Extract the (x, y) coordinate from the center of the cell holding the provided text.  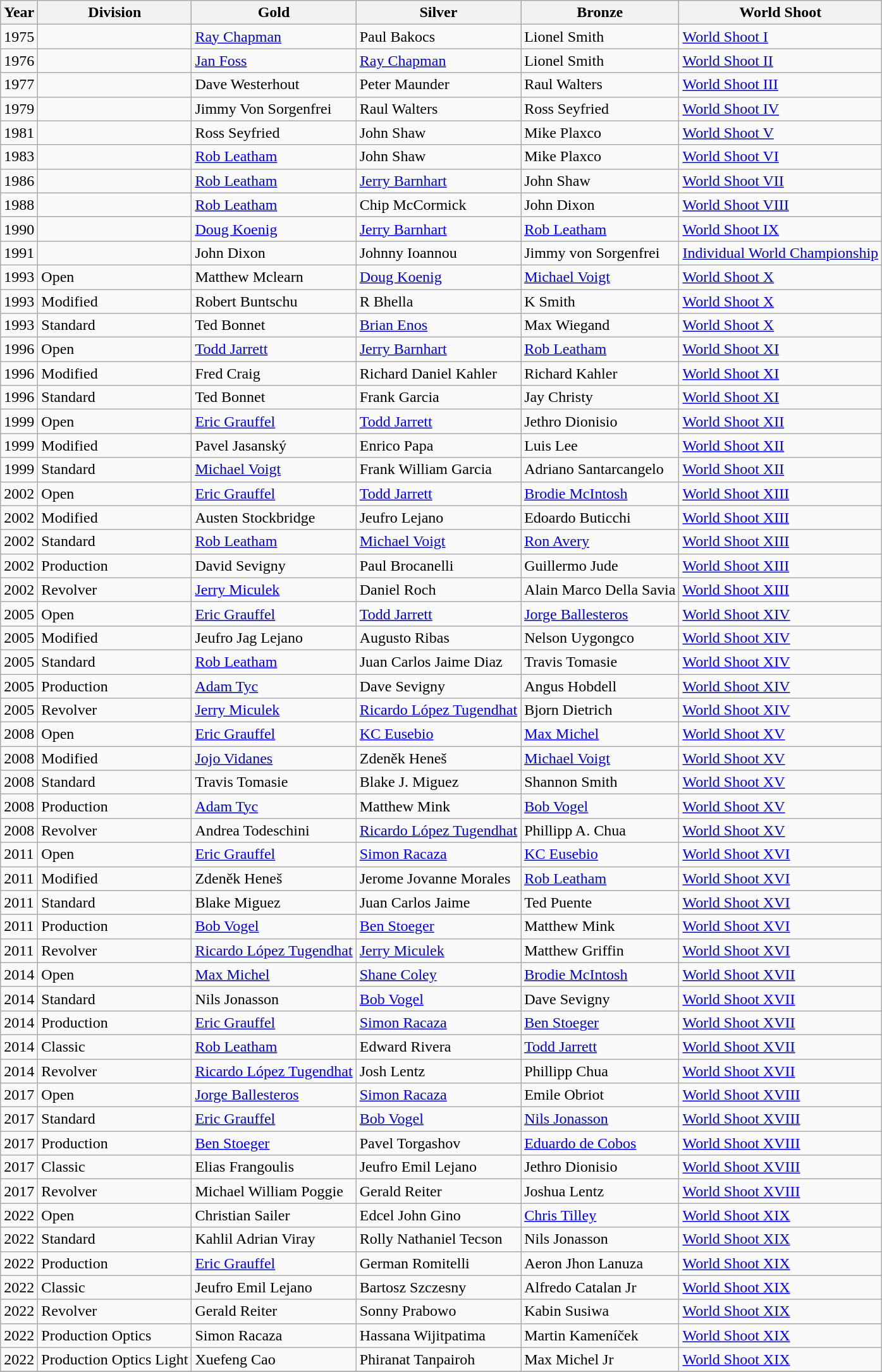
Matthew Griffin (600, 950)
Joshua Lentz (600, 1191)
Kahlil Adrian Viray (274, 1239)
Bartosz Szczesny (438, 1287)
Sonny Prabowo (438, 1311)
Chris Tilley (600, 1215)
Pavel Torgashov (438, 1143)
Gold (274, 13)
1975 (19, 37)
Brian Enos (438, 325)
1990 (19, 229)
Josh Lentz (438, 1071)
Johnny Ioannou (438, 253)
Luis Lee (600, 446)
Kabin Susiwa (600, 1311)
Bjorn Dietrich (600, 710)
Richard Kahler (600, 373)
Production Optics (115, 1335)
Blake J. Miguez (438, 782)
Peter Maunder (438, 85)
1979 (19, 109)
Phiranat Tanpairoh (438, 1359)
Year (19, 13)
Xuefeng Cao (274, 1359)
Pavel Jasanský (274, 446)
World Shoot (780, 13)
Fred Craig (274, 373)
Adriano Santarcangelo (600, 470)
World Shoot III (780, 85)
1981 (19, 133)
Frank William Garcia (438, 470)
Alfredo Catalan Jr (600, 1287)
Frank Garcia (438, 398)
Richard Daniel Kahler (438, 373)
Phillipp A. Chua (600, 830)
Andrea Todeschini (274, 830)
Dave Westerhout (274, 85)
Aeron Jhon Lanuza (600, 1263)
Robert Buntschu (274, 301)
Paul Bakocs (438, 37)
1977 (19, 85)
Bronze (600, 13)
1976 (19, 61)
Division (115, 13)
World Shoot VI (780, 157)
Rolly Nathaniel Tecson (438, 1239)
Chip McCormick (438, 205)
World Shoot IX (780, 229)
World Shoot VII (780, 181)
Jimmy Von Sorgenfrei (274, 109)
Matthew Mclearn (274, 277)
Jeufro Jag Lejano (274, 638)
Hassana Wijitpatima (438, 1335)
1991 (19, 253)
Eduardo de Cobos (600, 1143)
K Smith (600, 301)
Augusto Ribas (438, 638)
Silver (438, 13)
Jan Foss (274, 61)
1986 (19, 181)
Shannon Smith (600, 782)
Juan Carlos Jaime (438, 902)
World Shoot I (780, 37)
Guillermo Jude (600, 566)
Alain Marco Della Savia (600, 590)
Blake Miguez (274, 902)
Austen Stockbridge (274, 518)
Shane Coley (438, 974)
Edcel John Gino (438, 1215)
Angus Hobdell (600, 686)
Juan Carlos Jaime Diaz (438, 662)
Max Michel Jr (600, 1359)
Phillipp Chua (600, 1071)
World Shoot VIII (780, 205)
Jojo Vidanes (274, 758)
Edward Rivera (438, 1047)
Paul Brocanelli (438, 566)
World Shoot II (780, 61)
World Shoot V (780, 133)
German Romitelli (438, 1263)
1988 (19, 205)
Jeufro Lejano (438, 518)
Ron Avery (600, 542)
Daniel Roch (438, 590)
Enrico Papa (438, 446)
Christian Sailer (274, 1215)
R Bhella (438, 301)
Emile Obriot (600, 1095)
Max Wiegand (600, 325)
Martin Kameníček (600, 1335)
Individual World Championship (780, 253)
Jimmy von Sorgenfrei (600, 253)
Production Optics Light (115, 1359)
Jerome Jovanne Morales (438, 878)
Nelson Uygongco (600, 638)
Jay Christy (600, 398)
World Shoot IV (780, 109)
Michael William Poggie (274, 1191)
Elias Frangoulis (274, 1167)
Ted Puente (600, 902)
1983 (19, 157)
David Sevigny (274, 566)
Edoardo Buticchi (600, 518)
